From the cell containing the given text, extract its center point as (x, y) coordinate. 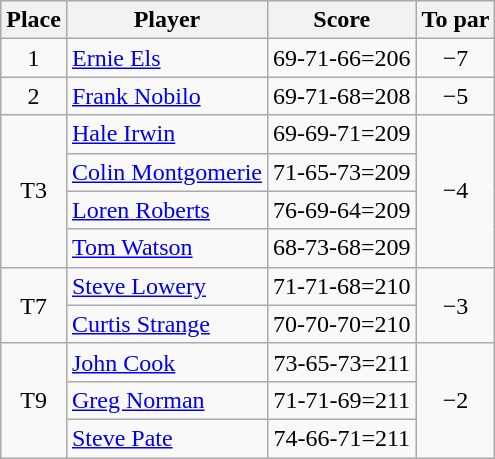
Tom Watson (166, 248)
Loren Roberts (166, 210)
Player (166, 20)
Colin Montgomerie (166, 172)
Score (342, 20)
68-73-68=209 (342, 248)
T3 (34, 191)
Steve Pate (166, 438)
71-65-73=209 (342, 172)
John Cook (166, 362)
Frank Nobilo (166, 96)
2 (34, 96)
71-71-68=210 (342, 286)
To par (456, 20)
−3 (456, 305)
74-66-71=211 (342, 438)
Greg Norman (166, 400)
69-69-71=209 (342, 134)
Steve Lowery (166, 286)
70-70-70=210 (342, 324)
−7 (456, 58)
Curtis Strange (166, 324)
−5 (456, 96)
−2 (456, 400)
76-69-64=209 (342, 210)
Hale Irwin (166, 134)
Ernie Els (166, 58)
69-71-68=208 (342, 96)
T9 (34, 400)
Place (34, 20)
71-71-69=211 (342, 400)
73-65-73=211 (342, 362)
69-71-66=206 (342, 58)
1 (34, 58)
T7 (34, 305)
−4 (456, 191)
